From the cell containing the given text, extract its center point as [X, Y] coordinate. 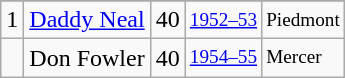
Mercer [304, 58]
Piedmont [304, 20]
Don Fowler [87, 58]
Daddy Neal [87, 20]
1954–55 [223, 58]
1952–53 [223, 20]
1 [12, 20]
